Return [X, Y] of the center of cell containing provided text 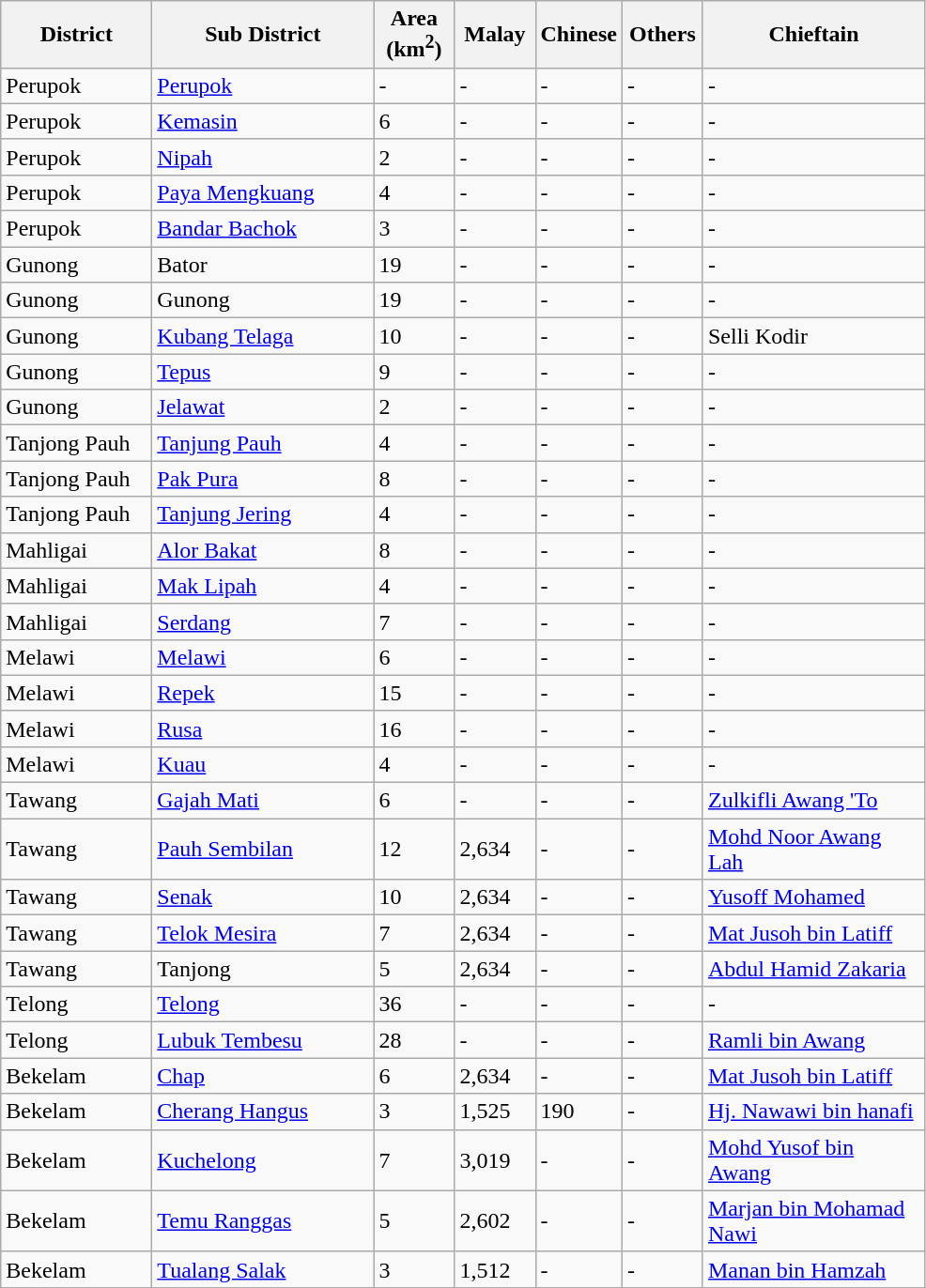
Chieftain [813, 35]
Pak Pura [263, 479]
Marjan bin Mohamad Nawi [813, 1220]
Ramli bin Awang [813, 1040]
Pauh Sembilan [263, 849]
Kuchelong [263, 1160]
Tanjung Jering [263, 514]
Paya Mengkuang [263, 192]
Manan bin Hamzah [813, 1269]
Mohd Noor Awang Lah [813, 849]
Temu Ranggas [263, 1220]
1,512 [495, 1269]
Lubuk Tembesu [263, 1040]
15 [414, 693]
Serdang [263, 621]
Hj. Nawawi bin hanafi [813, 1112]
Mak Lipah [263, 586]
28 [414, 1040]
Nipah [263, 157]
190 [579, 1112]
Tanjong [263, 969]
12 [414, 849]
Cherang Hangus [263, 1112]
36 [414, 1004]
Selli Kodir [813, 336]
Mohd Yusof bin Awang [813, 1160]
Malay [495, 35]
Bator [263, 265]
Tualang Salak [263, 1269]
Telok Mesira [263, 933]
Chinese [579, 35]
Alor Bakat [263, 550]
Kuau [263, 764]
Repek [263, 693]
1,525 [495, 1112]
Area (km2) [414, 35]
Senak [263, 897]
Yusoff Mohamed [813, 897]
Others [662, 35]
District [77, 35]
Tanjung Pauh [263, 443]
Jelawat [263, 407]
Abdul Hamid Zakaria [813, 969]
Tepus [263, 372]
16 [414, 728]
Kubang Telaga [263, 336]
Zulkifli Awang 'To [813, 801]
2,602 [495, 1220]
Rusa [263, 728]
Gajah Mati [263, 801]
Chap [263, 1076]
Sub District [263, 35]
Bandar Bachok [263, 229]
Kemasin [263, 121]
3,019 [495, 1160]
9 [414, 372]
